Return (x, y) of the center of cell containing provided text 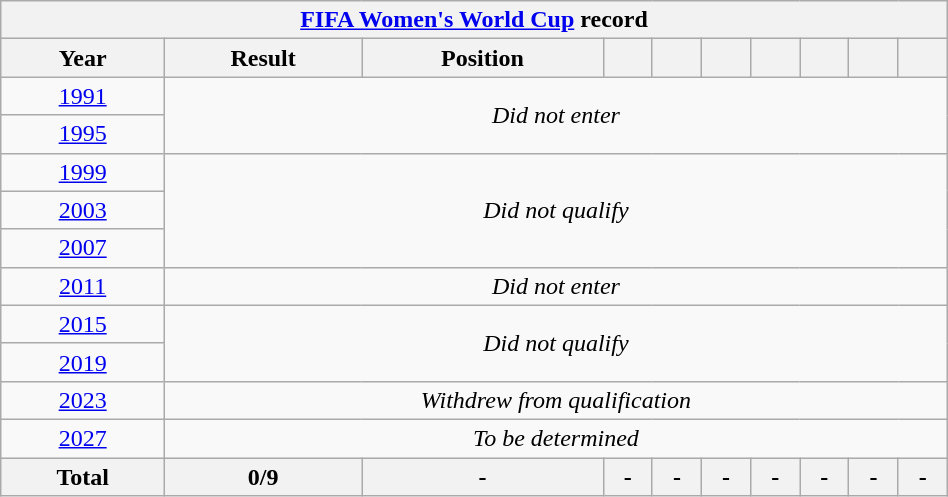
Result (264, 58)
2027 (83, 438)
Position (483, 58)
0/9 (264, 477)
1995 (83, 134)
2003 (83, 210)
Total (83, 477)
2019 (83, 362)
2023 (83, 400)
2007 (83, 248)
2015 (83, 324)
1991 (83, 96)
2011 (83, 286)
Withdrew from qualification (556, 400)
To be determined (556, 438)
Year (83, 58)
FIFA Women's World Cup record (474, 20)
1999 (83, 172)
